For the text-containing cell, return its midpoint in (x, y) coordinate format. 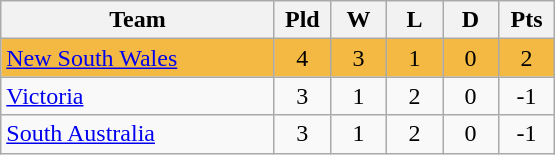
4 (302, 58)
D (470, 20)
Team (138, 20)
Pld (302, 20)
South Australia (138, 134)
W (358, 20)
L (414, 20)
Victoria (138, 96)
Pts (527, 20)
New South Wales (138, 58)
